From the cell containing the given text, extract its center point as [X, Y] coordinate. 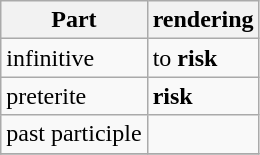
rendering [203, 20]
past participle [74, 134]
infinitive [74, 58]
Part [74, 20]
to risk [203, 58]
risk [203, 96]
preterite [74, 96]
